Determine the (x, y) coordinate at the center of the cell enclosing the given text.  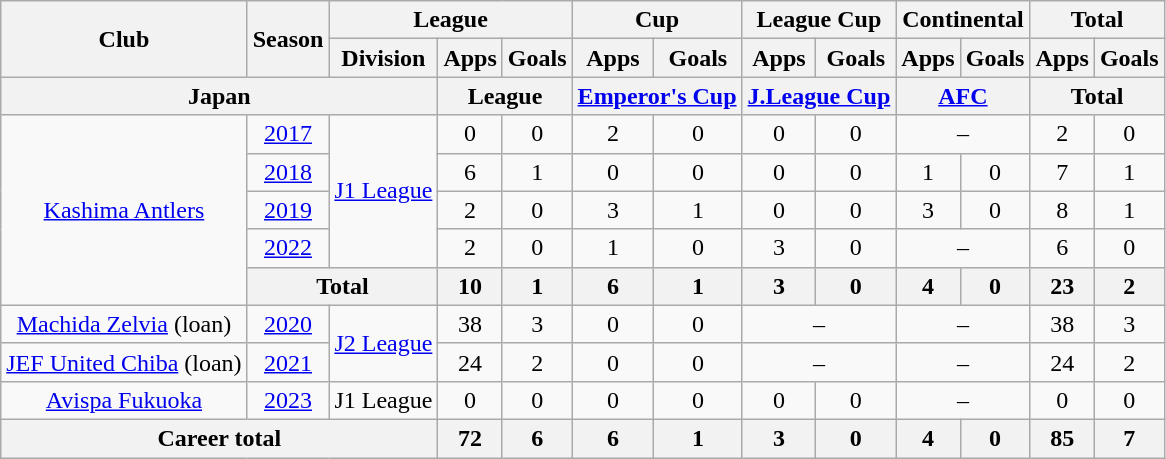
10 (470, 286)
League Cup (819, 20)
72 (470, 438)
Kashima Antlers (124, 210)
2023 (288, 400)
Season (288, 39)
2018 (288, 172)
85 (1062, 438)
2021 (288, 362)
23 (1062, 286)
2017 (288, 134)
2019 (288, 210)
J.League Cup (819, 96)
Machida Zelvia (loan) (124, 324)
2020 (288, 324)
Emperor's Cup (657, 96)
Career total (220, 438)
J2 League (384, 343)
Avispa Fukuoka (124, 400)
Japan (220, 96)
Club (124, 39)
Division (384, 58)
Continental (963, 20)
8 (1062, 210)
2022 (288, 248)
Cup (657, 20)
AFC (963, 96)
JEF United Chiba (loan) (124, 362)
